Locate the cell with the specified text and output its (x, y) center coordinate. 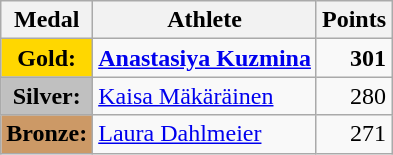
Anastasiya Kuzmina (205, 58)
Medal (47, 20)
271 (354, 134)
Gold: (47, 58)
301 (354, 58)
Kaisa Mäkäräinen (205, 96)
Laura Dahlmeier (205, 134)
Bronze: (47, 134)
Silver: (47, 96)
Points (354, 20)
Athlete (205, 20)
280 (354, 96)
